Search for the cell housing the specified text and yield its [x, y] center coordinate. 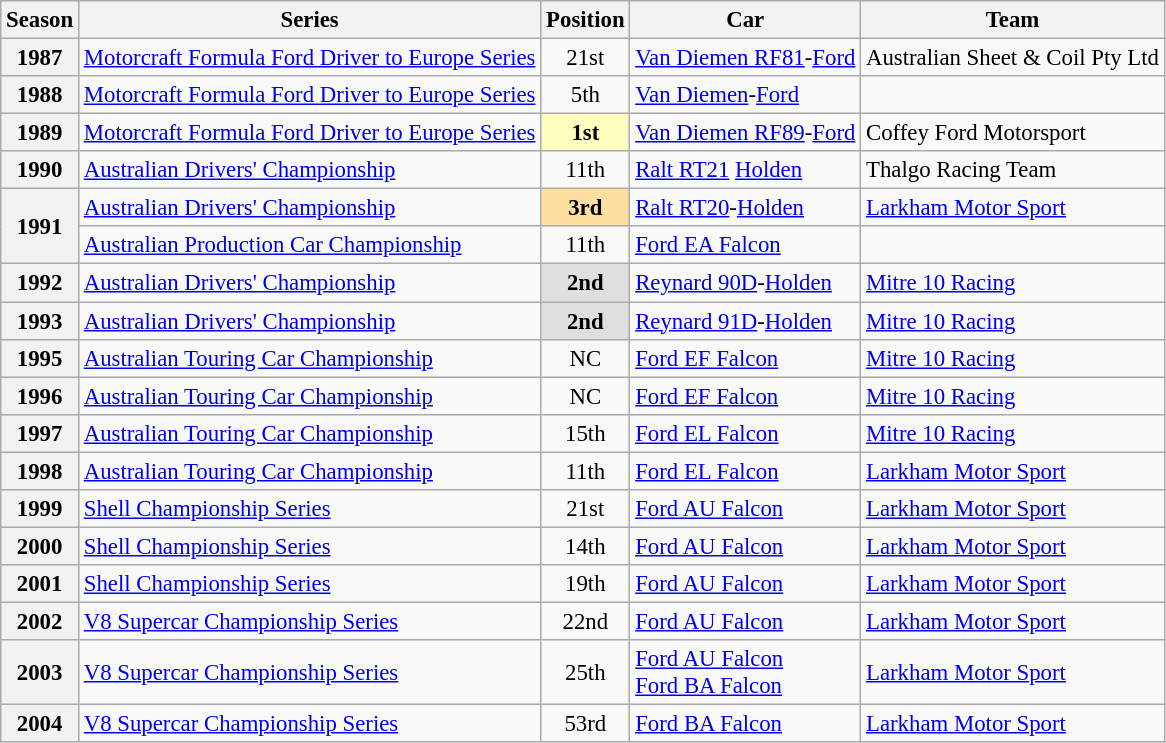
Ford EA Falcon [746, 245]
Ford AU Falcon Ford BA Falcon [746, 672]
1991 [40, 226]
25th [586, 672]
1993 [40, 321]
Australian Production Car Championship [309, 245]
1996 [40, 396]
2004 [40, 724]
2000 [40, 546]
Australian Sheet & Coil Pty Ltd [1013, 58]
Series [309, 20]
Thalgo Racing Team [1013, 170]
Car [746, 20]
Coffey Ford Motorsport [1013, 133]
Ralt RT21 Holden [746, 170]
Team [1013, 20]
1987 [40, 58]
53rd [586, 724]
Ralt RT20-Holden [746, 208]
Reynard 91D-Holden [746, 321]
Ford BA Falcon [746, 724]
5th [586, 95]
19th [586, 584]
15th [586, 433]
1998 [40, 471]
1990 [40, 170]
1989 [40, 133]
22nd [586, 621]
Reynard 90D-Holden [746, 283]
Van Diemen RF81-Ford [746, 58]
1988 [40, 95]
3rd [586, 208]
1995 [40, 358]
2001 [40, 584]
1999 [40, 509]
1992 [40, 283]
1997 [40, 433]
1st [586, 133]
14th [586, 546]
Season [40, 20]
2003 [40, 672]
Position [586, 20]
2002 [40, 621]
Van Diemen RF89-Ford [746, 133]
Van Diemen-Ford [746, 95]
